Detect which cell encompasses the target text, then output its (X, Y) center coordinate. 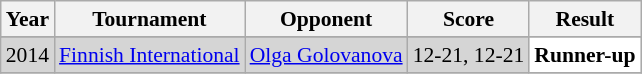
Year (28, 19)
Olga Golovanova (326, 55)
Score (469, 19)
Opponent (326, 19)
Finnish International (150, 55)
Result (584, 19)
12-21, 12-21 (469, 55)
Runner-up (584, 55)
Tournament (150, 19)
2014 (28, 55)
